Search for the cell housing the specified text and yield its [x, y] center coordinate. 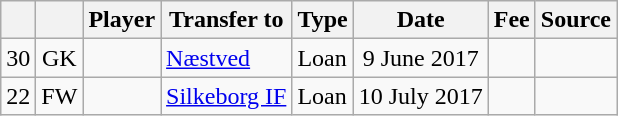
Næstved [226, 58]
Fee [512, 20]
Transfer to [226, 20]
30 [18, 58]
Source [576, 20]
Player [122, 20]
22 [18, 96]
Date [420, 20]
Silkeborg IF [226, 96]
GK [60, 58]
FW [60, 96]
9 June 2017 [420, 58]
Type [322, 20]
10 July 2017 [420, 96]
